Return [x, y] of the center of cell containing provided text 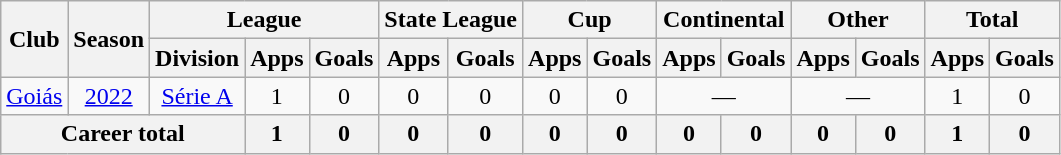
Club [34, 39]
Goiás [34, 96]
Division [198, 58]
State League [451, 20]
Continental [724, 20]
Total [992, 20]
Série A [198, 96]
2022 [109, 96]
Other [858, 20]
League [264, 20]
Season [109, 39]
Career total [123, 134]
Cup [590, 20]
